Search for the cell housing the specified text and yield its [X, Y] center coordinate. 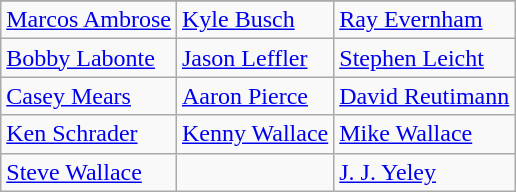
Jason Leffler [254, 58]
Steve Wallace [89, 172]
Casey Mears [89, 96]
Ray Evernham [424, 20]
Mike Wallace [424, 134]
Aaron Pierce [254, 96]
J. J. Yeley [424, 172]
David Reutimann [424, 96]
Bobby Labonte [89, 58]
Kenny Wallace [254, 134]
Stephen Leicht [424, 58]
Marcos Ambrose [89, 20]
Ken Schrader [89, 134]
Kyle Busch [254, 20]
